Scan for the cell matching the given text and deliver its [x, y] coordinate at center. 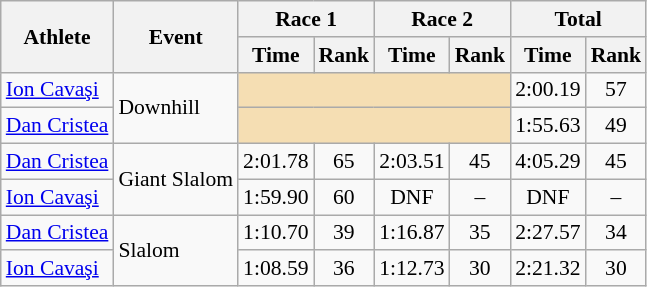
34 [616, 233]
1:59.90 [276, 197]
36 [344, 269]
1:12.73 [412, 269]
65 [344, 162]
Giant Slalom [176, 180]
57 [616, 90]
Total [578, 19]
1:10.70 [276, 233]
1:55.63 [548, 126]
60 [344, 197]
1:08.59 [276, 269]
Race 1 [306, 19]
2:27.57 [548, 233]
4:05.29 [548, 162]
1:16.87 [412, 233]
39 [344, 233]
2:21.32 [548, 269]
2:03.51 [412, 162]
2:00.19 [548, 90]
49 [616, 126]
Race 2 [442, 19]
Downhill [176, 108]
Event [176, 36]
Slalom [176, 250]
2:01.78 [276, 162]
35 [480, 233]
Athlete [58, 36]
